Determine the [x, y] coordinate at the center of the cell enclosing the given text.  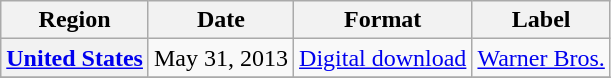
Warner Bros. [541, 58]
Format [383, 20]
Date [220, 20]
Label [541, 20]
May 31, 2013 [220, 58]
Region [75, 20]
United States [75, 58]
Digital download [383, 58]
